Capture the cell that displays the provided text and extract its (x, y) central coordinate. 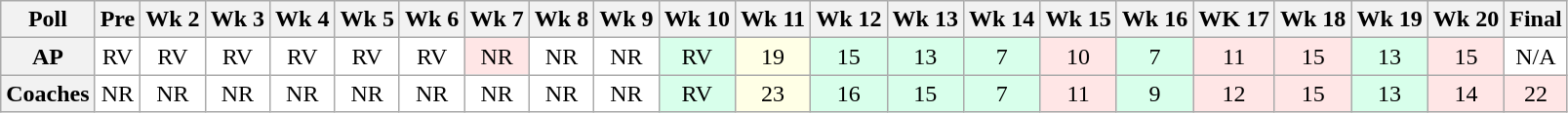
Wk 18 (1312, 19)
Wk 9 (626, 19)
23 (773, 94)
Wk 4 (302, 19)
Wk 11 (773, 19)
12 (1234, 94)
Wk 19 (1389, 19)
Wk 2 (173, 19)
Wk 3 (237, 19)
Wk 13 (925, 19)
Wk 6 (431, 19)
10 (1078, 56)
WK 17 (1234, 19)
Wk 5 (367, 19)
Wk 10 (697, 19)
AP (48, 56)
Wk 20 (1466, 19)
Coaches (48, 94)
Wk 12 (849, 19)
Poll (48, 19)
16 (849, 94)
19 (773, 56)
Pre (117, 19)
14 (1466, 94)
Wk 7 (497, 19)
9 (1154, 94)
Wk 14 (1001, 19)
Final (1536, 19)
22 (1536, 94)
Wk 8 (561, 19)
N/A (1536, 56)
Wk 16 (1154, 19)
Wk 15 (1078, 19)
